Determine the [X, Y] coordinate at the center of the cell enclosing the given text.  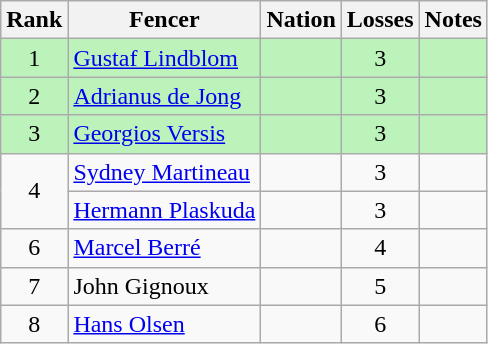
2 [34, 96]
Gustaf Lindblom [164, 58]
Hans Olsen [164, 324]
Losses [380, 20]
Sydney Martineau [164, 172]
5 [380, 286]
Marcel Berré [164, 248]
Hermann Plaskuda [164, 210]
Fencer [164, 20]
7 [34, 286]
Georgios Versis [164, 134]
1 [34, 58]
Nation [301, 20]
8 [34, 324]
Adrianus de Jong [164, 96]
Notes [453, 20]
Rank [34, 20]
John Gignoux [164, 286]
